Determine the (x, y) coordinate at the center of the cell enclosing the given text.  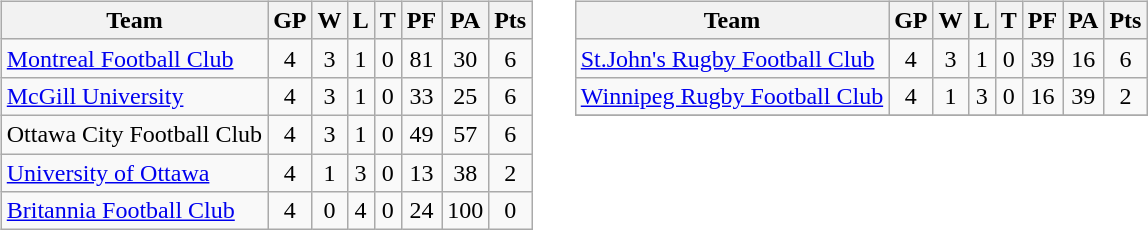
33 (421, 96)
Ottawa City Football Club (134, 134)
49 (421, 134)
St.John's Rugby Football Club (732, 58)
57 (466, 134)
81 (421, 58)
38 (466, 173)
McGill University (134, 96)
Britannia Football Club (134, 211)
Montreal Football Club (134, 58)
100 (466, 211)
13 (421, 173)
30 (466, 58)
University of Ottawa (134, 173)
24 (421, 211)
Winnipeg Rugby Football Club (732, 96)
25 (466, 96)
